Pinpoint the cell where the given text exists, returning its [x, y] midpoint coordinate. 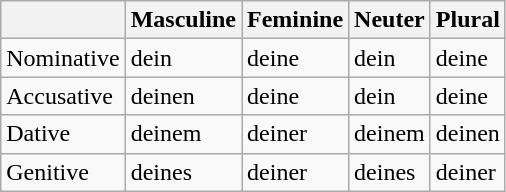
Feminine [296, 20]
Masculine [183, 20]
Accusative [63, 96]
Nominative [63, 58]
Dative [63, 134]
Plural [468, 20]
Genitive [63, 172]
Neuter [390, 20]
